Locate the cell with the specified text and output its [X, Y] center coordinate. 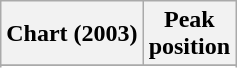
Peakposition [189, 34]
Chart (2003) [72, 34]
